Determine the (X, Y) coordinate at the center of the cell enclosing the given text.  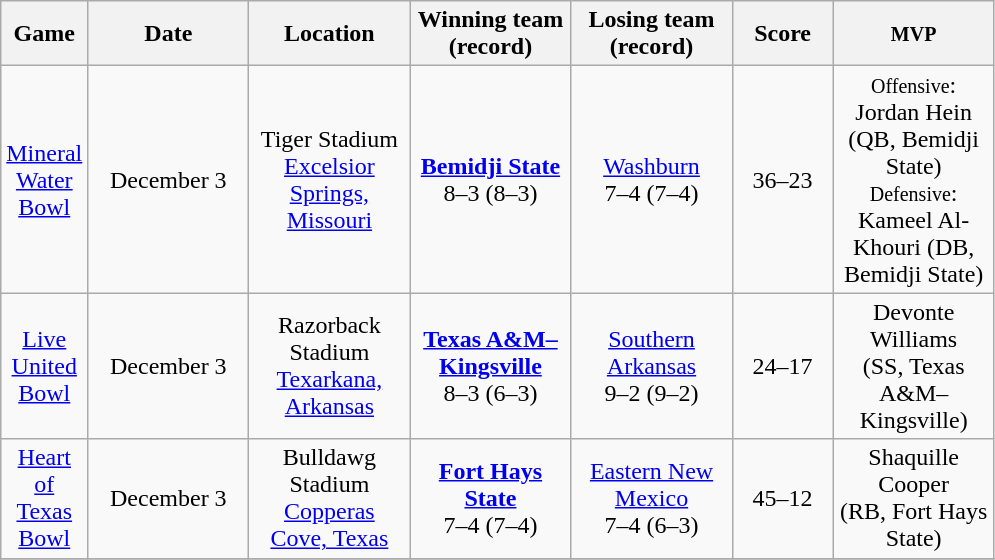
Heart of Texas Bowl (44, 498)
Eastern New Mexico7–4 (6–3) (652, 498)
Bulldawg StadiumCopperas Cove, Texas (330, 498)
Mineral Water Bowl (44, 180)
Score (782, 34)
Fort Hays State7–4 (7–4) (490, 498)
Location (330, 34)
Washburn7–4 (7–4) (652, 180)
Date (168, 34)
Razorback StadiumTexarkana, Arkansas (330, 366)
Southern Arkansas9–2 (9–2) (652, 366)
Losing team(record) (652, 34)
Texas A&M–Kingsville8–3 (6–3) (490, 366)
Bemidji State8–3 (8–3) (490, 180)
Devonte Williams(SS, Texas A&M–Kingsville) (914, 366)
Winning team(record) (490, 34)
36–23 (782, 180)
45–12 (782, 498)
24–17 (782, 366)
Live United Bowl (44, 366)
Tiger StadiumExcelsior Springs, Missouri (330, 180)
Game (44, 34)
Offensive: Jordan Hein (QB, Bemidji State)Defensive: Kameel Al-Khouri (DB, Bemidji State) (914, 180)
MVP (914, 34)
Shaquille Cooper(RB, Fort Hays State) (914, 498)
